Search for the cell housing the specified text and yield its [x, y] center coordinate. 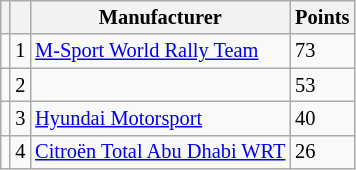
Hyundai Motorsport [160, 118]
Citroën Total Abu Dhabi WRT [160, 152]
2 [20, 85]
26 [322, 152]
3 [20, 118]
Manufacturer [160, 17]
4 [20, 152]
1 [20, 51]
Points [322, 17]
53 [322, 85]
73 [322, 51]
M-Sport World Rally Team [160, 51]
40 [322, 118]
